For the text-containing cell, return its midpoint in (X, Y) coordinate format. 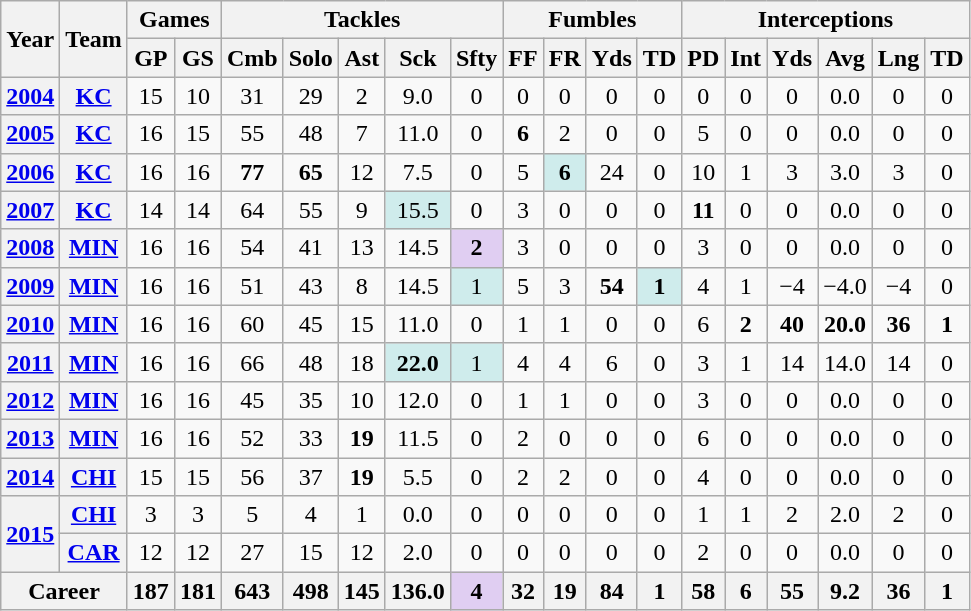
14.0 (846, 362)
66 (252, 362)
2011 (30, 362)
GS (198, 58)
Avg (846, 58)
Games (174, 20)
Tackles (362, 20)
11.5 (418, 438)
Career (64, 591)
33 (310, 438)
3.0 (846, 172)
8 (362, 286)
CAR (94, 553)
51 (252, 286)
41 (310, 248)
Interceptions (826, 20)
2004 (30, 96)
15.5 (418, 210)
11 (704, 210)
13 (362, 248)
145 (362, 591)
64 (252, 210)
GP (150, 58)
20.0 (846, 324)
2013 (30, 438)
22.0 (418, 362)
7.5 (418, 172)
65 (310, 172)
Team (94, 39)
32 (523, 591)
9.2 (846, 591)
35 (310, 400)
Sfty (476, 58)
5.5 (418, 477)
2014 (30, 477)
FR (564, 58)
PD (704, 58)
31 (252, 96)
40 (792, 324)
Cmb (252, 58)
77 (252, 172)
27 (252, 553)
Lng (898, 58)
2015 (30, 534)
2007 (30, 210)
498 (310, 591)
Solo (310, 58)
136.0 (418, 591)
2005 (30, 134)
FF (523, 58)
9 (362, 210)
2010 (30, 324)
56 (252, 477)
Fumbles (592, 20)
643 (252, 591)
18 (362, 362)
58 (704, 591)
84 (612, 591)
43 (310, 286)
2009 (30, 286)
37 (310, 477)
−4.0 (846, 286)
Year (30, 39)
9.0 (418, 96)
2006 (30, 172)
187 (150, 591)
Int (746, 58)
2012 (30, 400)
Sck (418, 58)
7 (362, 134)
60 (252, 324)
12.0 (418, 400)
Ast (362, 58)
29 (310, 96)
2008 (30, 248)
24 (612, 172)
52 (252, 438)
181 (198, 591)
